Extract the (x, y) coordinate from the center of the cell holding the provided text.  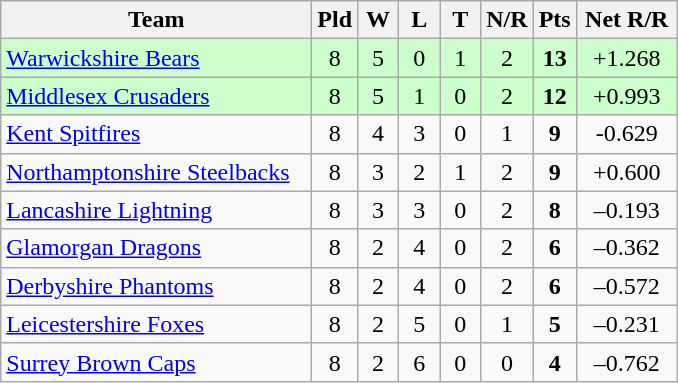
–0.572 (626, 286)
W (378, 20)
Kent Spitfires (156, 134)
Team (156, 20)
Glamorgan Dragons (156, 248)
L (420, 20)
Northamptonshire Steelbacks (156, 172)
-0.629 (626, 134)
Derbyshire Phantoms (156, 286)
–0.362 (626, 248)
Lancashire Lightning (156, 210)
Middlesex Crusaders (156, 96)
13 (554, 58)
T (460, 20)
Pts (554, 20)
Surrey Brown Caps (156, 362)
+1.268 (626, 58)
12 (554, 96)
+0.993 (626, 96)
Net R/R (626, 20)
–0.193 (626, 210)
–0.231 (626, 324)
N/R (507, 20)
Leicestershire Foxes (156, 324)
+0.600 (626, 172)
–0.762 (626, 362)
Pld (335, 20)
Warwickshire Bears (156, 58)
